Capture the cell that displays the provided text and extract its (x, y) central coordinate. 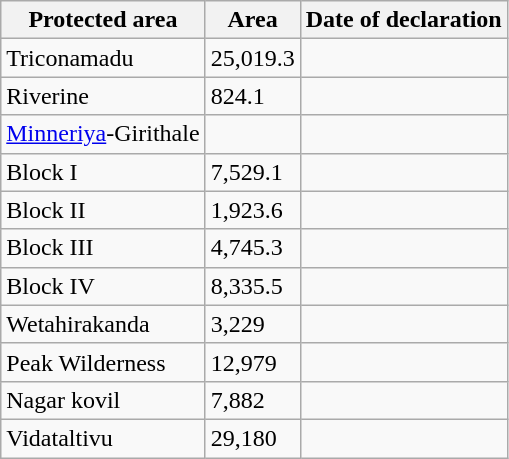
4,745.3 (252, 248)
Vidataltivu (103, 438)
824.1 (252, 96)
1,923.6 (252, 210)
Block II (103, 210)
29,180 (252, 438)
Riverine (103, 96)
Triconamadu (103, 58)
Minneriya-Girithale (103, 134)
8,335.5 (252, 286)
Date of declaration (404, 20)
Wetahirakanda (103, 324)
12,979 (252, 362)
Block I (103, 172)
3,229 (252, 324)
Peak Wilderness (103, 362)
Block IV (103, 286)
Protected area (103, 20)
Area (252, 20)
25,019.3 (252, 58)
Block III (103, 248)
Nagar kovil (103, 400)
7,529.1 (252, 172)
7,882 (252, 400)
